For the text-containing cell, return its midpoint in [X, Y] coordinate format. 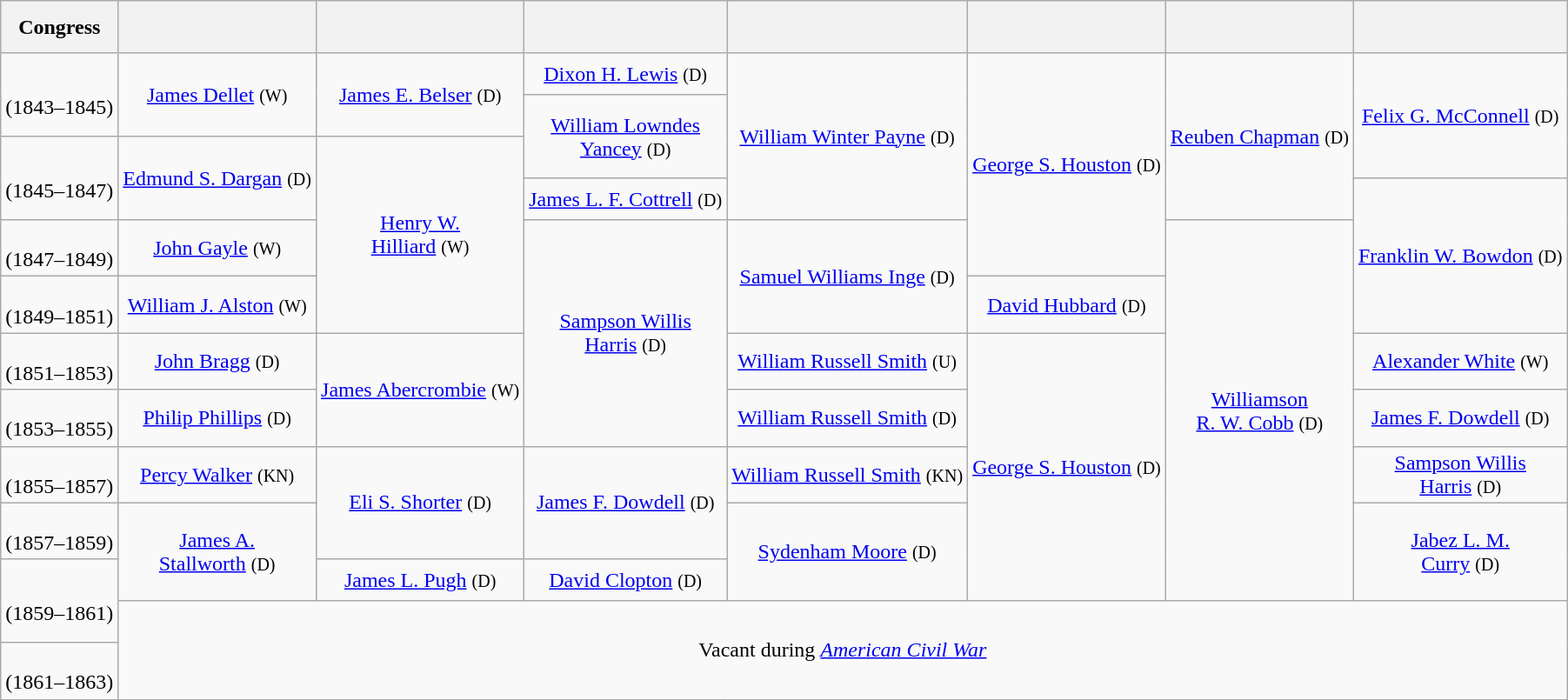
(1855–1857) [59, 475]
James Abercrombie (W) [421, 390]
Jabez L. M. Curry (D) [1460, 551]
WilliamsonR. W. Cobb (D) [1259, 410]
David Clopton (D) [626, 580]
(1853–1855) [59, 417]
Reuben Chapman (D) [1259, 137]
(1857–1859) [59, 530]
James L. Pugh (D) [421, 580]
Franklin W. Bowdon (D) [1460, 256]
William Winter Payne (D) [847, 137]
Samuel Williams Inge (D) [847, 277]
Eli S. Shorter (D) [421, 503]
James Dellet (W) [217, 95]
Philip Phillips (D) [217, 417]
(1845–1847) [59, 178]
(1861–1863) [59, 671]
Edmund S. Dargan (D) [217, 178]
William Russell Smith (U) [847, 362]
(1843–1845) [59, 95]
Felix G. McConnell (D) [1460, 116]
James E. Belser (D) [421, 95]
William J. Alston (W) [217, 304]
Henry W.Hilliard (W) [421, 235]
David Hubbard (D) [1067, 304]
Alexander White (W) [1460, 362]
William Russell Smith (KN) [847, 475]
William LowndesYancey (D) [626, 137]
Sydenham Moore (D) [847, 551]
Vacant during American Civil War [843, 650]
(1851–1853) [59, 362]
Percy Walker (KN) [217, 475]
James A.Stallworth (D) [217, 551]
James L. F. Cottrell (D) [626, 199]
(1847–1849) [59, 249]
Dixon H. Lewis (D) [626, 74]
William Russell Smith (D) [847, 417]
(1849–1851) [59, 304]
Congress [59, 27]
(1859–1861) [59, 601]
John Bragg (D) [217, 362]
John Gayle (W) [217, 249]
